Determine the [X, Y] coordinate at the center of the cell enclosing the given text.  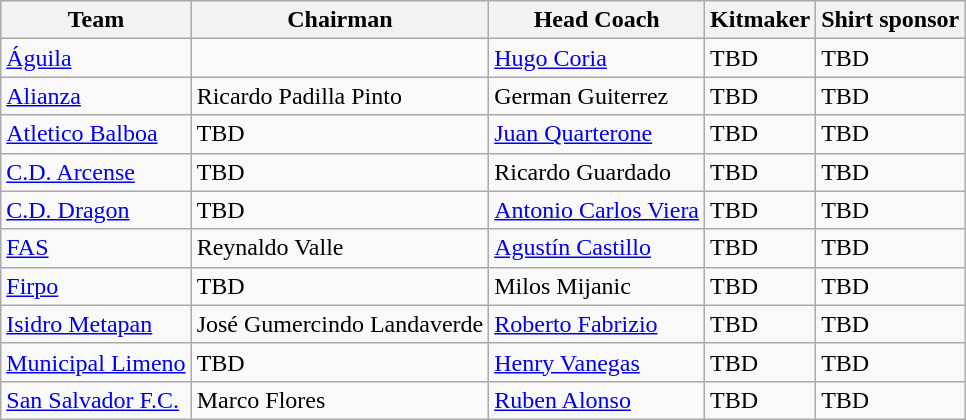
C.D. Arcense [96, 172]
Kitmaker [760, 20]
Firpo [96, 286]
C.D. Dragon [96, 210]
Reynaldo Valle [340, 248]
Agustín Castillo [597, 248]
FAS [96, 248]
German Guiterrez [597, 96]
Head Coach [597, 20]
Alianza [96, 96]
San Salvador F.C. [96, 400]
Antonio Carlos Viera [597, 210]
Ricardo Guardado [597, 172]
Ruben Alonso [597, 400]
Atletico Balboa [96, 134]
Isidro Metapan [96, 324]
Águila [96, 58]
Juan Quarterone [597, 134]
Team [96, 20]
Henry Vanegas [597, 362]
José Gumercindo Landaverde [340, 324]
Ricardo Padilla Pinto [340, 96]
Chairman [340, 20]
Marco Flores [340, 400]
Milos Mijanic [597, 286]
Hugo Coria [597, 58]
Shirt sponsor [890, 20]
Roberto Fabrizio [597, 324]
Municipal Limeno [96, 362]
